For the text-containing cell, return its midpoint in [x, y] coordinate format. 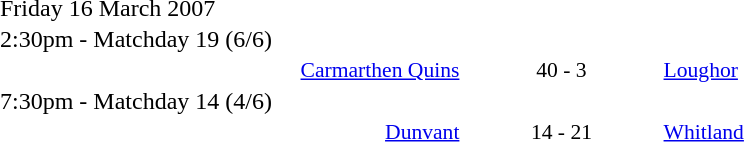
40 - 3 [561, 70]
